Find where the given text appears and provide that cell's center as [x, y] coordinate. 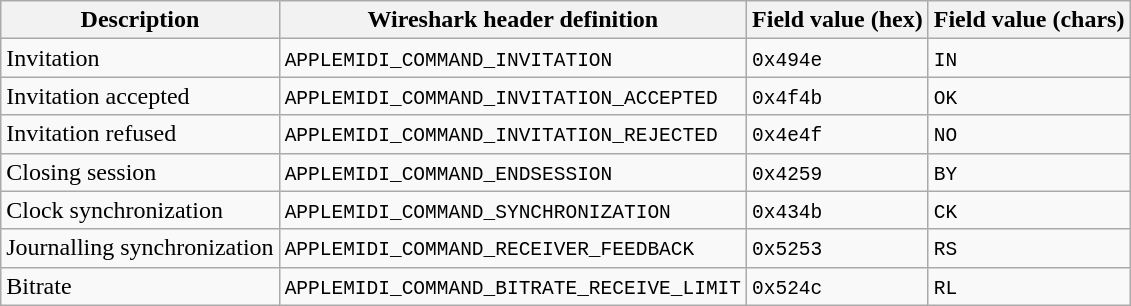
IN [1029, 58]
0x5253 [838, 248]
0x494e [838, 58]
0x4e4f [838, 134]
Bitrate [140, 286]
Description [140, 20]
RS [1029, 248]
CK [1029, 210]
APPLEMIDI_COMMAND_INVITATION [512, 58]
Invitation refused [140, 134]
NO [1029, 134]
Invitation accepted [140, 96]
APPLEMIDI_COMMAND_INVITATION_ACCEPTED [512, 96]
APPLEMIDI_COMMAND_INVITATION_REJECTED [512, 134]
APPLEMIDI_COMMAND_RECEIVER_FEEDBACK [512, 248]
Clock synchronization [140, 210]
Invitation [140, 58]
Journalling synchronization [140, 248]
0x524c [838, 286]
Field value (hex) [838, 20]
BY [1029, 172]
0x434b [838, 210]
Wireshark header definition [512, 20]
APPLEMIDI_COMMAND_BITRATE_RECEIVE_LIMIT [512, 286]
APPLEMIDI_COMMAND_SYNCHRONIZATION [512, 210]
OK [1029, 96]
APPLEMIDI_COMMAND_ENDSESSION [512, 172]
RL [1029, 286]
Field value (chars) [1029, 20]
Closing session [140, 172]
0x4259 [838, 172]
0x4f4b [838, 96]
